Output the [x, y] coordinate of the center of the cell containing the given text.  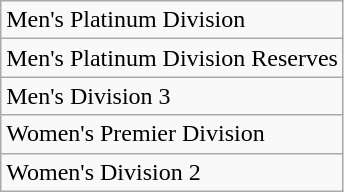
Men's Division 3 [172, 96]
Women's Division 2 [172, 172]
Men's Platinum Division Reserves [172, 58]
Men's Platinum Division [172, 20]
Women's Premier Division [172, 134]
